Search for the cell housing the specified text and yield its [X, Y] center coordinate. 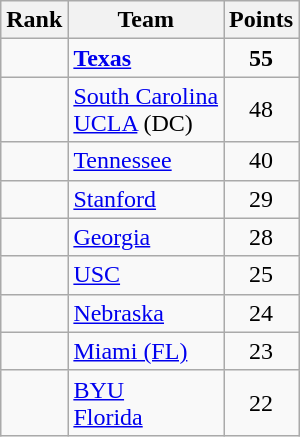
Georgia [146, 237]
Stanford [146, 199]
22 [262, 402]
Tennessee [146, 161]
BYUFlorida [146, 402]
South CarolinaUCLA (DC) [146, 110]
24 [262, 313]
USC [146, 275]
Rank [34, 20]
48 [262, 110]
29 [262, 199]
28 [262, 237]
25 [262, 275]
Team [146, 20]
23 [262, 351]
Nebraska [146, 313]
Points [262, 20]
Miami (FL) [146, 351]
40 [262, 161]
Texas [146, 58]
55 [262, 58]
